Return the (x, y) coordinate for the center point of the cell that contains the specified text.  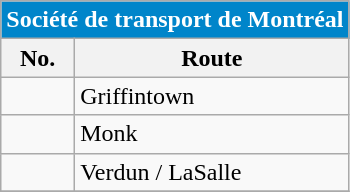
Monk (212, 134)
Verdun / LaSalle (212, 172)
Griffintown (212, 96)
Société de transport de Montréal (175, 20)
Route (212, 58)
No. (38, 58)
